For the text-containing cell, return its midpoint in (X, Y) coordinate format. 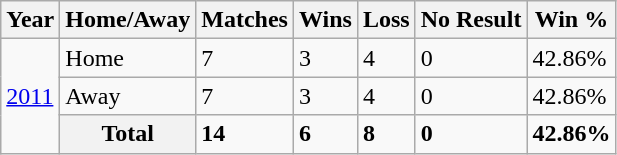
Home/Away (128, 20)
Win % (572, 20)
No Result (471, 20)
Loss (386, 20)
2011 (30, 96)
6 (325, 134)
Year (30, 20)
Matches (245, 20)
Total (128, 134)
Home (128, 58)
Away (128, 96)
8 (386, 134)
Wins (325, 20)
14 (245, 134)
